Return the [X, Y] coordinate for the center point of the cell that contains the specified text.  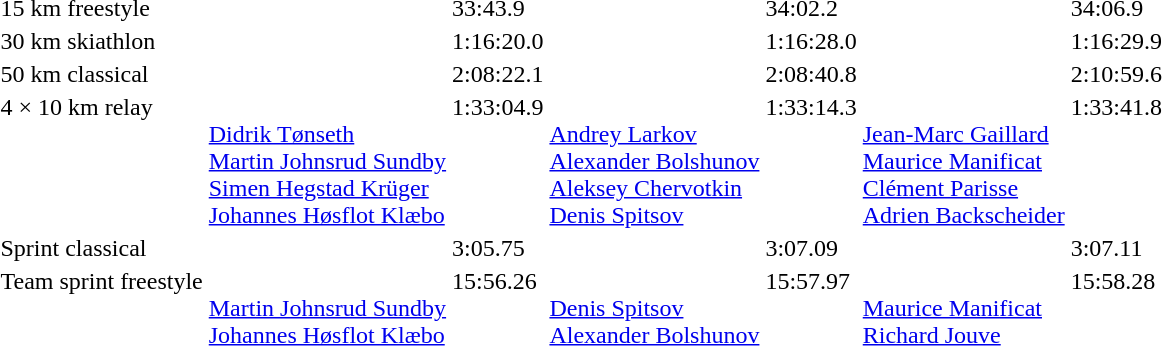
2:08:22.1 [498, 74]
1:16:20.0 [498, 41]
1:33:14.3 [811, 161]
1:33:04.9 [498, 161]
3:07.09 [811, 248]
3:05.75 [498, 248]
Jean-Marc GaillardMaurice ManificatClément ParisseAdrien Backscheider [964, 161]
Didrik TønsethMartin Johnsrud SundbySimen Hegstad KrügerJohannes Høsflot Klæbo [327, 161]
1:16:28.0 [811, 41]
Andrey LarkovAlexander BolshunovAleksey ChervotkinDenis Spitsov [654, 161]
2:08:40.8 [811, 74]
